Determine the (x, y) coordinate at the center of the cell enclosing the given text.  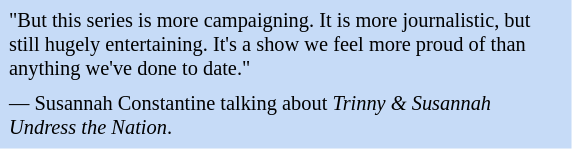
— Susannah Constantine talking about Trinny & Susannah Undress the Nation. (286, 116)
